Capture the cell that displays the provided text and extract its (X, Y) central coordinate. 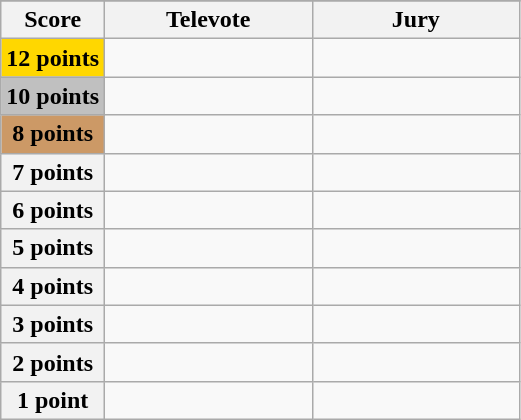
4 points (53, 286)
Jury (416, 20)
10 points (53, 96)
6 points (53, 210)
3 points (53, 324)
8 points (53, 134)
2 points (53, 362)
Televote (209, 20)
12 points (53, 58)
7 points (53, 172)
1 point (53, 400)
5 points (53, 248)
Score (53, 20)
